Return the (X, Y) coordinate for the center point of the cell that contains the specified text.  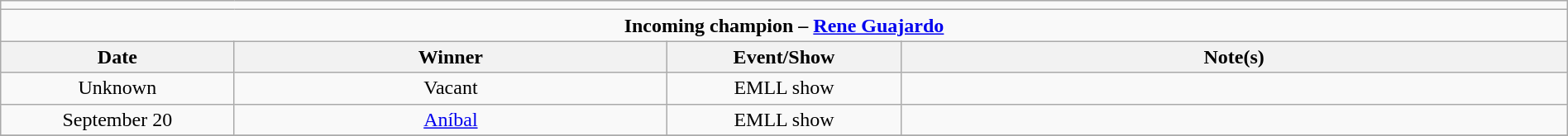
Date (117, 57)
Vacant (451, 88)
Event/Show (784, 57)
Unknown (117, 88)
Note(s) (1234, 57)
Aníbal (451, 120)
Winner (451, 57)
September 20 (117, 120)
Incoming champion – Rene Guajardo (784, 26)
